Detect which cell encompasses the target text, then output its [X, Y] center coordinate. 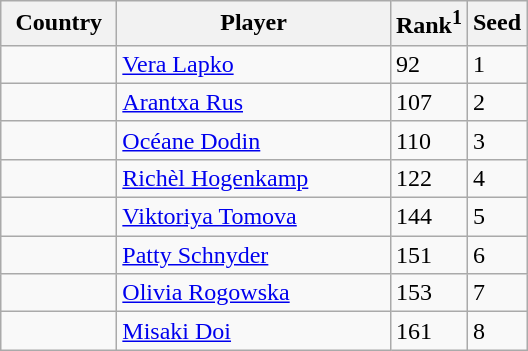
107 [428, 102]
2 [496, 102]
153 [428, 293]
4 [496, 178]
144 [428, 217]
92 [428, 64]
151 [428, 255]
Viktoriya Tomova [254, 217]
Richèl Hogenkamp [254, 178]
110 [428, 140]
6 [496, 255]
Olivia Rogowska [254, 293]
Vera Lapko [254, 64]
1 [496, 64]
Rank1 [428, 24]
Misaki Doi [254, 331]
Seed [496, 24]
8 [496, 331]
Océane Dodin [254, 140]
122 [428, 178]
3 [496, 140]
161 [428, 331]
7 [496, 293]
Patty Schnyder [254, 255]
5 [496, 217]
Player [254, 24]
Arantxa Rus [254, 102]
Country [59, 24]
